Identify which cell holds the provided text, then report its [x, y] central coordinate. 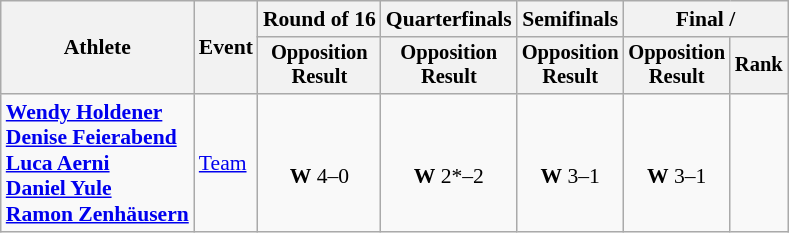
Event [226, 48]
W 4–0 [320, 163]
Team [226, 163]
Rank [759, 66]
Final / [705, 19]
Round of 16 [320, 19]
Athlete [98, 48]
Wendy HoldenerDenise FeierabendLuca AerniDaniel YuleRamon Zenhäusern [98, 163]
W 2*–2 [449, 163]
Semifinals [570, 19]
Quarterfinals [449, 19]
